Detect which cell encompasses the target text, then output its (X, Y) center coordinate. 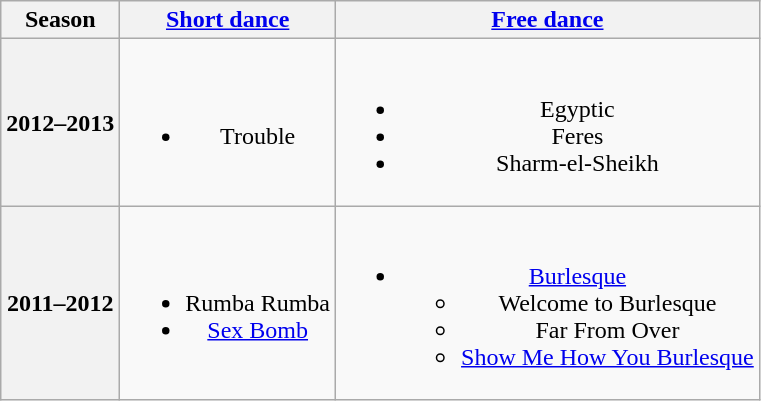
Season (60, 20)
Rumba Rumba Sex Bomb (228, 303)
Egyptic Feres Sharm-el-Sheikh (548, 122)
BurlesqueWelcome to Burlesque Far From Over Show Me How You Burlesque (548, 303)
Free dance (548, 20)
Trouble (228, 122)
2011–2012 (60, 303)
Short dance (228, 20)
2012–2013 (60, 122)
